Determine the (X, Y) coordinate at the center of the cell enclosing the given text.  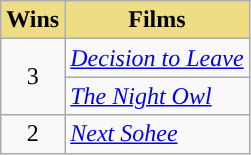
The Night Owl (157, 96)
Next Sohee (157, 134)
3 (33, 77)
Films (157, 20)
Decision to Leave (157, 58)
Wins (33, 20)
2 (33, 134)
